Scan for the cell matching the given text and deliver its (x, y) coordinate at center. 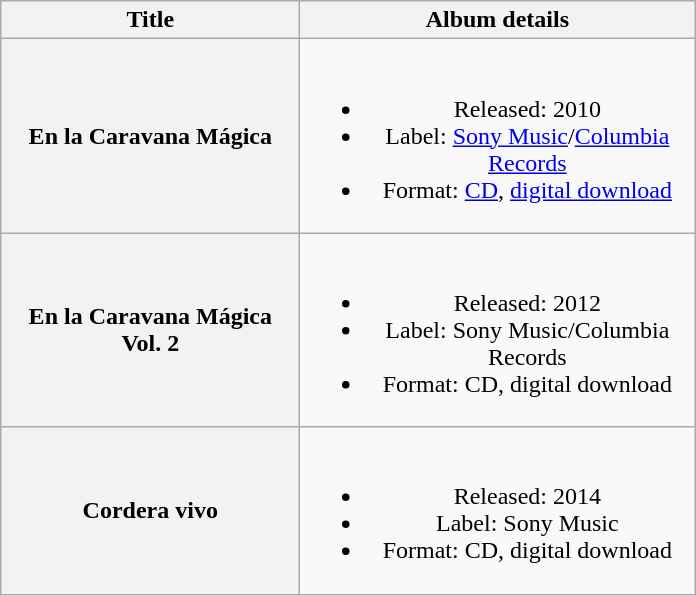
Released: 2012Label: Sony Music/Columbia RecordsFormat: CD, digital download (498, 330)
Title (150, 20)
Released: 2014Label: Sony MusicFormat: CD, digital download (498, 510)
Released: 2010Label: Sony Music/Columbia RecordsFormat: CD, digital download (498, 136)
Album details (498, 20)
En la Caravana Mágica (150, 136)
En la Caravana Mágica Vol. 2 (150, 330)
Cordera vivo (150, 510)
